Detect which cell encompasses the target text, then output its (X, Y) center coordinate. 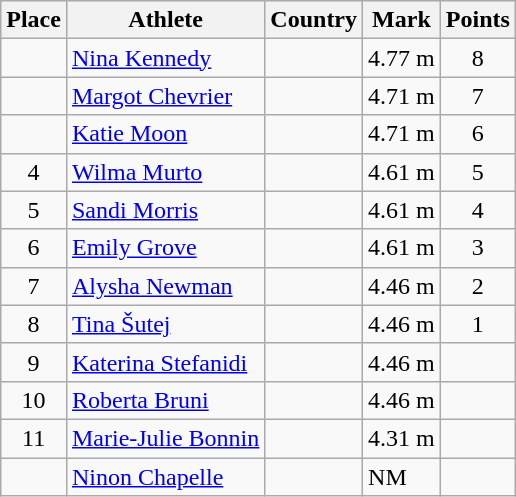
9 (34, 362)
NM (402, 477)
Place (34, 20)
4.77 m (402, 58)
Alysha Newman (165, 286)
4.31 m (402, 438)
Points (478, 20)
Mark (402, 20)
2 (478, 286)
Katie Moon (165, 134)
Tina Šutej (165, 324)
Ninon Chapelle (165, 477)
Katerina Stefanidi (165, 362)
3 (478, 248)
Sandi Morris (165, 210)
1 (478, 324)
Emily Grove (165, 248)
Marie-Julie Bonnin (165, 438)
Nina Kennedy (165, 58)
Wilma Murto (165, 172)
10 (34, 400)
Country (314, 20)
Margot Chevrier (165, 96)
11 (34, 438)
Roberta Bruni (165, 400)
Athlete (165, 20)
